Capture the cell that displays the provided text and extract its (x, y) central coordinate. 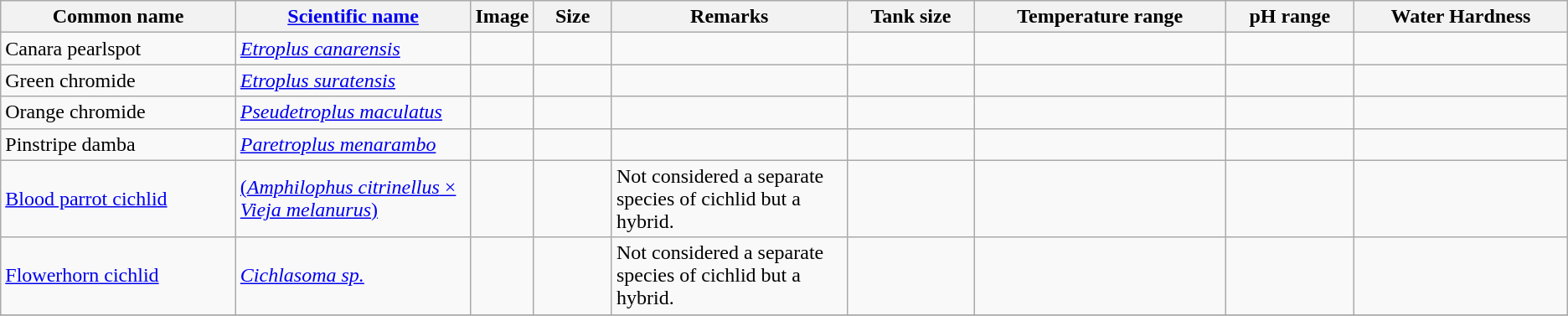
Blood parrot cichlid (119, 199)
Etroplus canarensis (353, 49)
Tank size (911, 17)
Water Hardness (1461, 17)
Image (503, 17)
Common name (119, 17)
Flowerhorn cichlid (119, 276)
Pseudetroplus maculatus (353, 112)
(Amphilophus citrinellus × Vieja melanurus) (353, 199)
Scientific name (353, 17)
Orange chromide (119, 112)
Paretroplus menarambo (353, 144)
Remarks (729, 17)
Temperature range (1101, 17)
Canara pearlspot (119, 49)
Size (573, 17)
Cichlasoma sp. (353, 276)
Green chromide (119, 80)
Pinstripe damba (119, 144)
Etroplus suratensis (353, 80)
pH range (1290, 17)
